Return the [X, Y] coordinate for the center point of the cell that contains the specified text.  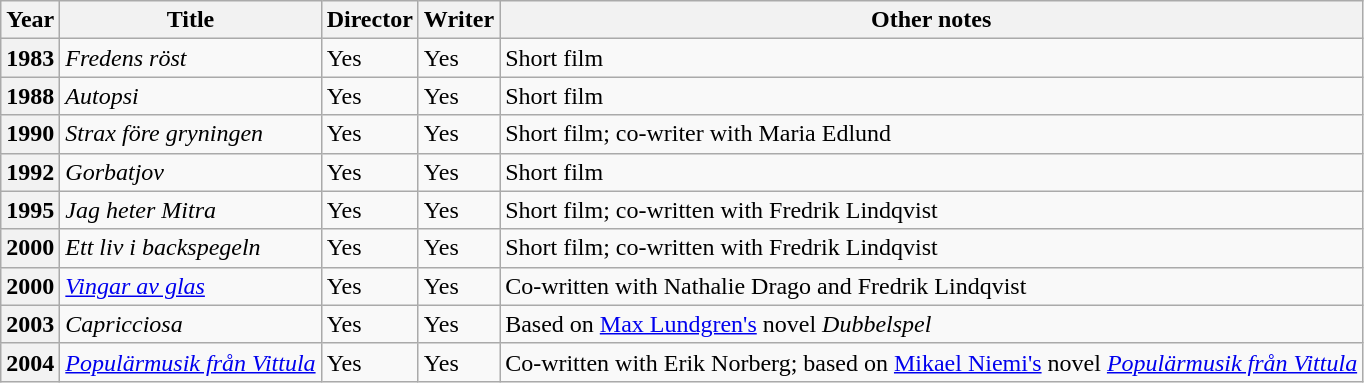
Year [30, 20]
Ett liv i backspegeln [190, 248]
1990 [30, 134]
1992 [30, 172]
Title [190, 20]
Strax före gryningen [190, 134]
Gorbatjov [190, 172]
Co-written with Erik Norberg; based on Mikael Niemi's novel Populärmusik från Vittula [932, 362]
Autopsi [190, 96]
Director [370, 20]
2004 [30, 362]
1995 [30, 210]
Fredens röst [190, 58]
1983 [30, 58]
Populärmusik från Vittula [190, 362]
Co-written with Nathalie Drago and Fredrik Lindqvist [932, 286]
Vingar av glas [190, 286]
Jag heter Mitra [190, 210]
Writer [458, 20]
Based on Max Lundgren's novel Dubbelspel [932, 324]
Short film; co-writer with Maria Edlund [932, 134]
Other notes [932, 20]
1988 [30, 96]
Capricciosa [190, 324]
2003 [30, 324]
